Scan for the cell matching the given text and deliver its [x, y] coordinate at center. 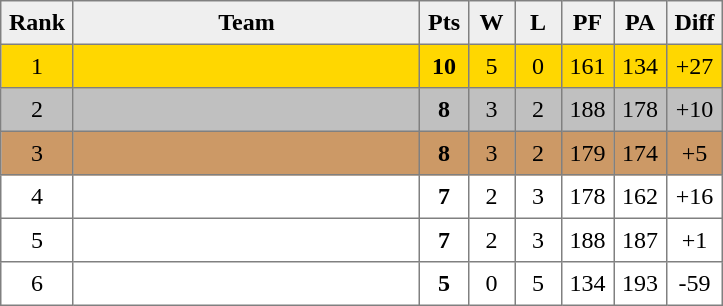
+1 [694, 240]
174 [640, 153]
PF [587, 23]
161 [587, 66]
+16 [694, 197]
10 [444, 66]
4 [38, 197]
6 [38, 284]
PA [640, 23]
Diff [694, 23]
179 [587, 153]
+10 [694, 110]
W [491, 23]
-59 [694, 284]
1 [38, 66]
Team [246, 23]
193 [640, 284]
187 [640, 240]
Pts [444, 23]
Rank [38, 23]
L [538, 23]
162 [640, 197]
+5 [694, 153]
+27 [694, 66]
